Provide the (x, y) coordinate of the cell's center where the given text is located.  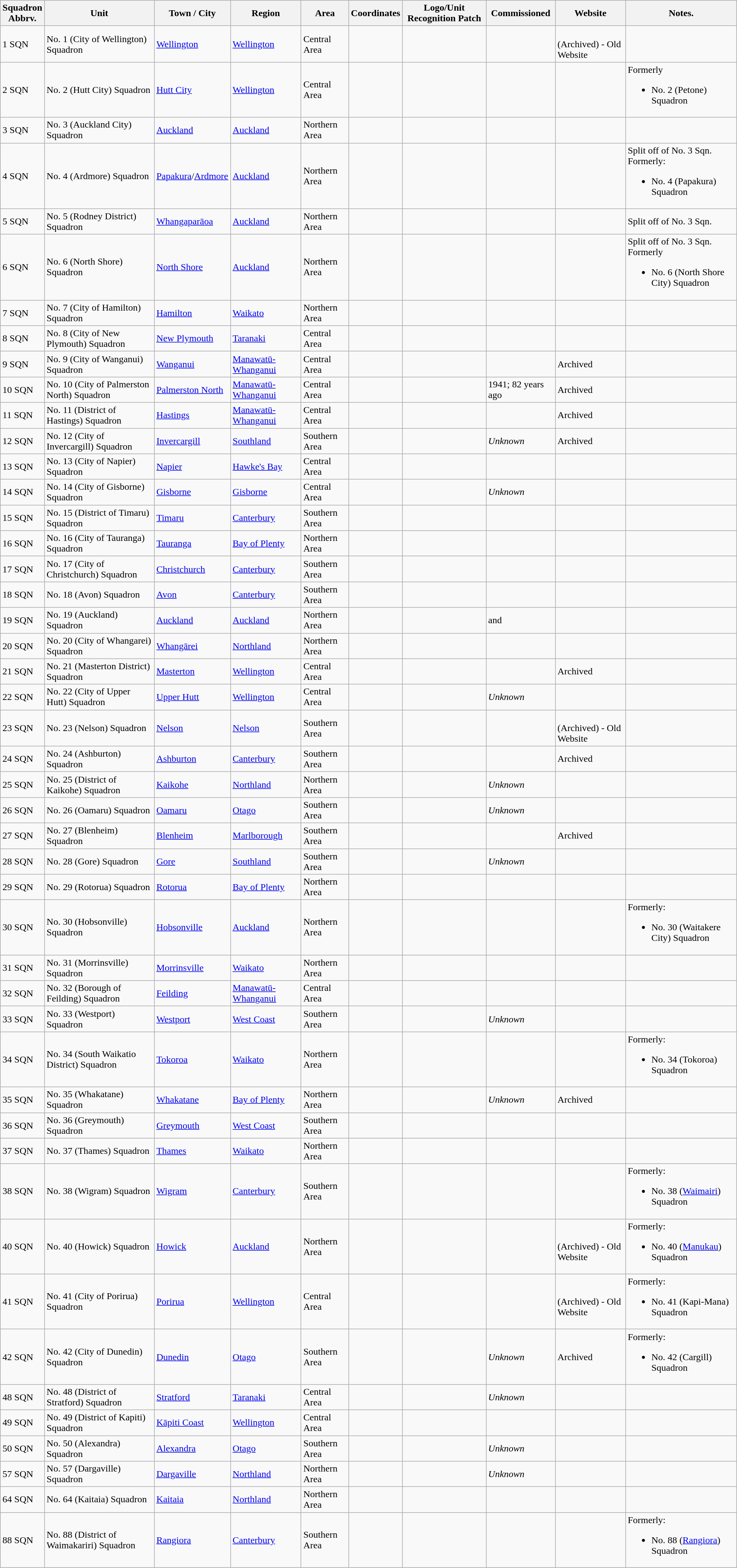
19 SQN (22, 620)
No. 35 (Whakatane) Squadron (99, 1100)
Hobsonville (193, 927)
No. 28 (Gore) Squadron (99, 861)
No. 88 (District of Waimakariri) Squadron (99, 1540)
8 SQN (22, 339)
Ashburton (193, 759)
Tokoroa (193, 1059)
No. 11 (District of Hastings) Squadron (99, 415)
No. 18 (Avon) Squadron (99, 594)
41 SQN (22, 1301)
31 SQN (22, 968)
No. 64 (Kaitaia) Squadron (99, 1500)
Thames (193, 1151)
No. 12 (City of Invercargill) Squadron (99, 441)
1941; 82 years ago (521, 390)
Feilding (193, 994)
Unit (99, 13)
Notes. (681, 13)
Marlborough (266, 835)
No. 15 (District of Timaru) Squadron (99, 518)
No. 14 (City of Gisborne) Squadron (99, 492)
29 SQN (22, 887)
37 SQN (22, 1151)
No. 7 (City of Hamilton) Squadron (99, 313)
38 SQN (22, 1191)
No. 10 (City of Palmerston North) Squadron (99, 390)
Hutt City (193, 90)
Rotorua (193, 887)
42 SQN (22, 1357)
21 SQN (22, 672)
No. 36 (Greymouth) Squadron (99, 1125)
Hamilton (193, 313)
No. 6 (North Shore) Squadron (99, 267)
Area (325, 13)
No. 5 (Rodney District) Squadron (99, 221)
Hastings (193, 415)
16 SQN (22, 543)
No. 30 (Hobsonville) Squadron (99, 927)
Logo/Unit Recognition Patch (444, 13)
88 SQN (22, 1540)
No. 29 (Rotorua) Squadron (99, 887)
64 SQN (22, 1500)
Website (591, 13)
No. 19 (Auckland) Squadron (99, 620)
Masterton (193, 672)
2 SQN (22, 90)
40 SQN (22, 1246)
22 SQN (22, 697)
No. 42 (City of Dunedin) Squadron (99, 1357)
No. 20 (City of Whangarei) Squadron (99, 646)
and (521, 620)
14 SQN (22, 492)
Tauranga (193, 543)
Whangārei (193, 646)
No. 2 (Hutt City) Squadron (99, 90)
No. 49 (District of Kapiti) Squadron (99, 1423)
No. 24 (Ashburton) Squadron (99, 759)
No. 40 (Howick) Squadron (99, 1246)
13 SQN (22, 467)
North Shore (193, 267)
No. 33 (Westport) Squadron (99, 1019)
34 SQN (22, 1059)
No. 27 (Blenheim) Squadron (99, 835)
No. 23 (Nelson) Squadron (99, 728)
Invercargill (193, 441)
Squadron Abbrv. (22, 13)
No. 48 (District of Stratford) Squadron (99, 1397)
Formerly:No. 40 (Manukau) Squadron (681, 1246)
No. 17 (City of Christchurch) Squadron (99, 569)
Kaitaia (193, 1500)
No. 8 (City of New Plymouth) Squadron (99, 339)
Stratford (193, 1397)
Rangiora (193, 1540)
57 SQN (22, 1474)
20 SQN (22, 646)
Palmerston North (193, 390)
32 SQN (22, 994)
Coordinates (376, 13)
Greymouth (193, 1125)
Wanganui (193, 364)
28 SQN (22, 861)
Alexandra (193, 1448)
No. 13 (City of Napier) Squadron (99, 467)
27 SQN (22, 835)
New Plymouth (193, 339)
No. 25 (District of Kaikohe) Squadron (99, 784)
No. 50 (Alexandra) Squadron (99, 1448)
Formerly:No. 30 (Waitakere City) Squadron (681, 927)
Upper Hutt (193, 697)
No. 3 (Auckland City) Squadron (99, 130)
Formerly:No. 88 (Rangiora) Squadron (681, 1540)
Region (266, 13)
No. 31 (Morrinsville) Squadron (99, 968)
12 SQN (22, 441)
No. 41 (City of Porirua) Squadron (99, 1301)
Napier (193, 467)
33 SQN (22, 1019)
5 SQN (22, 221)
No. 37 (Thames) Squadron (99, 1151)
No. 4 (Ardmore) Squadron (99, 176)
9 SQN (22, 364)
24 SQN (22, 759)
Kāpiti Coast (193, 1423)
Split off of No. 3 Sqn.FormerlyNo. 6 (North Shore City) Squadron (681, 267)
Split off of No. 3 Sqn. (681, 221)
48 SQN (22, 1397)
6 SQN (22, 267)
17 SQN (22, 569)
Papakura/Ardmore (193, 176)
No. 38 (Wigram) Squadron (99, 1191)
FormerlyNo. 2 (Petone) Squadron (681, 90)
No. 26 (Oamaru) Squadron (99, 810)
Avon (193, 594)
25 SQN (22, 784)
11 SQN (22, 415)
Dunedin (193, 1357)
No. 32 (Borough of Feilding) Squadron (99, 994)
4 SQN (22, 176)
7 SQN (22, 313)
36 SQN (22, 1125)
35 SQN (22, 1100)
Morrinsville (193, 968)
Formerly:No. 34 (Tokoroa) Squadron (681, 1059)
Hawke's Bay (266, 467)
Formerly:No. 38 (Waimairi) Squadron (681, 1191)
Westport (193, 1019)
No. 9 (City of Wanganui) Squadron (99, 364)
26 SQN (22, 810)
Dargaville (193, 1474)
Wigram (193, 1191)
No. 34 (South Waikatio District) Squadron (99, 1059)
10 SQN (22, 390)
No. 16 (City of Tauranga) Squadron (99, 543)
50 SQN (22, 1448)
Oamaru (193, 810)
49 SQN (22, 1423)
No. 1 (City of Wellington) Squadron (99, 44)
Porirua (193, 1301)
3 SQN (22, 130)
Gore (193, 861)
15 SQN (22, 518)
No. 22 (City of Upper Hutt) Squadron (99, 697)
30 SQN (22, 927)
Timaru (193, 518)
Howick (193, 1246)
Formerly:No. 41 (Kapi-Mana) Squadron (681, 1301)
Whangaparāoa (193, 221)
Christchurch (193, 569)
Split off of No. 3 Sqn.Formerly:No. 4 (Papakura) Squadron (681, 176)
Commissioned (521, 13)
No. 21 (Masterton District) Squadron (99, 672)
Town / City (193, 13)
No. 57 (Dargaville) Squadron (99, 1474)
Blenheim (193, 835)
Kaikohe (193, 784)
Whakatane (193, 1100)
1 SQN (22, 44)
18 SQN (22, 594)
Formerly:No. 42 (Cargill) Squadron (681, 1357)
23 SQN (22, 728)
